Capture the cell that displays the provided text and extract its [x, y] central coordinate. 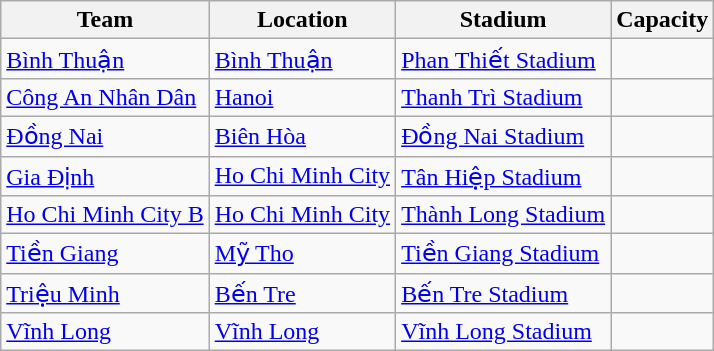
Tân Hiệp Stadium [504, 176]
Ho Chi Minh City B [105, 215]
Bến Tre [302, 293]
Công An Nhân Dân [105, 97]
Tiền Giang [105, 254]
Thành Long Stadium [504, 215]
Tiền Giang Stadium [504, 254]
Triệu Minh [105, 293]
Hanoi [302, 97]
Capacity [662, 20]
Vĩnh Long Stadium [504, 332]
Stadium [504, 20]
Đồng Nai [105, 136]
Biên Hòa [302, 136]
Thanh Trì Stadium [504, 97]
Mỹ Tho [302, 254]
Team [105, 20]
Đồng Nai Stadium [504, 136]
Phan Thiết Stadium [504, 59]
Gia Định [105, 176]
Bến Tre Stadium [504, 293]
Location [302, 20]
